Capture the cell that displays the provided text and extract its (x, y) central coordinate. 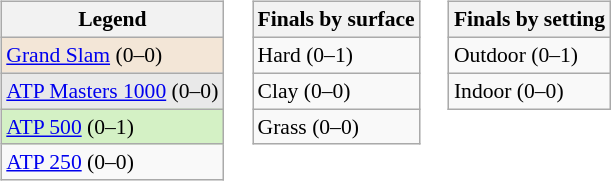
ATP 250 (0–0) (112, 162)
ATP 500 (0–1) (112, 127)
Outdoor (0–1) (530, 55)
Finals by setting (530, 20)
Grass (0–0) (336, 127)
Clay (0–0) (336, 91)
Finals by surface (336, 20)
Indoor (0–0) (530, 91)
ATP Masters 1000 (0–0) (112, 91)
Hard (0–1) (336, 55)
Grand Slam (0–0) (112, 55)
Legend (112, 20)
